Detect which cell encompasses the target text, then output its [X, Y] center coordinate. 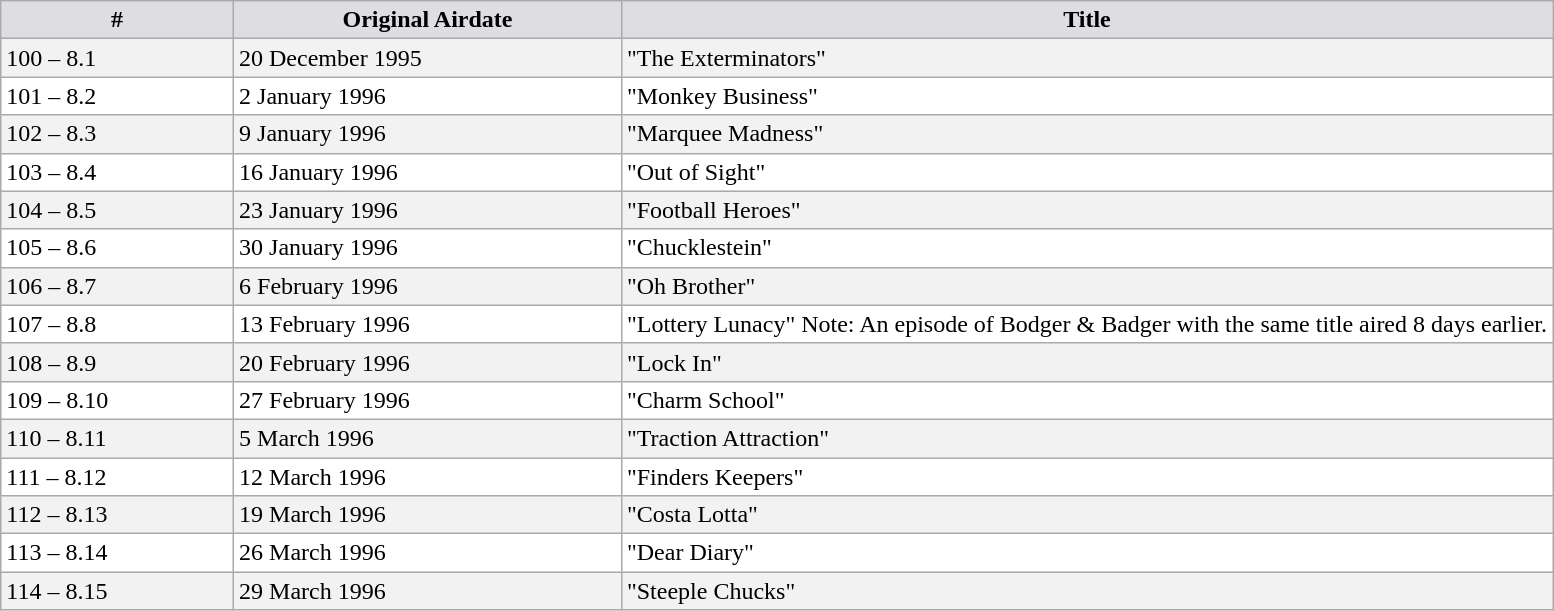
"Traction Attraction" [1086, 438]
"Lock In" [1086, 362]
"Dear Diary" [1086, 553]
20 February 1996 [428, 362]
106 – 8.7 [118, 286]
26 March 1996 [428, 553]
"Lottery Lunacy" Note: An episode of Bodger & Badger with the same title aired 8 days earlier. [1086, 324]
29 March 1996 [428, 591]
20 December 1995 [428, 58]
"Football Heroes" [1086, 210]
12 March 1996 [428, 477]
113 – 8.14 [118, 553]
114 – 8.15 [118, 591]
6 February 1996 [428, 286]
102 – 8.3 [118, 134]
"Steeple Chucks" [1086, 591]
105 – 8.6 [118, 248]
# [118, 20]
"The Exterminators" [1086, 58]
"Costa Lotta" [1086, 515]
100 – 8.1 [118, 58]
2 January 1996 [428, 96]
103 – 8.4 [118, 172]
"Chucklestein" [1086, 248]
107 – 8.8 [118, 324]
5 March 1996 [428, 438]
19 March 1996 [428, 515]
101 – 8.2 [118, 96]
112 – 8.13 [118, 515]
9 January 1996 [428, 134]
Original Airdate [428, 20]
23 January 1996 [428, 210]
104 – 8.5 [118, 210]
"Finders Keepers" [1086, 477]
Title [1086, 20]
110 – 8.11 [118, 438]
109 – 8.10 [118, 400]
30 January 1996 [428, 248]
13 February 1996 [428, 324]
"Charm School" [1086, 400]
27 February 1996 [428, 400]
16 January 1996 [428, 172]
"Monkey Business" [1086, 96]
111 – 8.12 [118, 477]
108 – 8.9 [118, 362]
"Marquee Madness" [1086, 134]
"Oh Brother" [1086, 286]
"Out of Sight" [1086, 172]
